Scan for the cell matching the given text and deliver its [X, Y] coordinate at center. 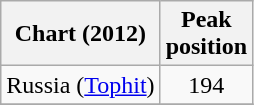
Chart (2012) [80, 34]
194 [206, 85]
Russia (Tophit) [80, 85]
Peakposition [206, 34]
